Output the (X, Y) coordinate of the center of the cell containing the given text.  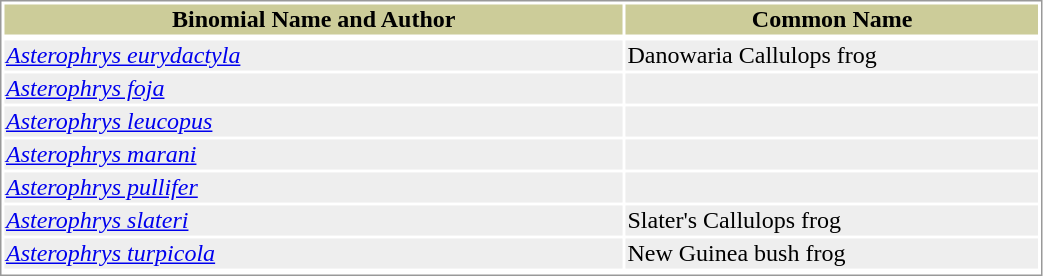
Binomial Name and Author (313, 19)
Asterophrys leucopus (313, 121)
Asterophrys eurydactyla (313, 55)
Asterophrys slateri (313, 221)
Common Name (832, 19)
Slater's Callulops frog (832, 221)
Asterophrys marani (313, 155)
Asterophrys turpicola (313, 253)
Asterophrys foja (313, 89)
Asterophrys pullifer (313, 187)
New Guinea bush frog (832, 253)
Danowaria Callulops frog (832, 55)
